From the cell containing the given text, extract its center point as [x, y] coordinate. 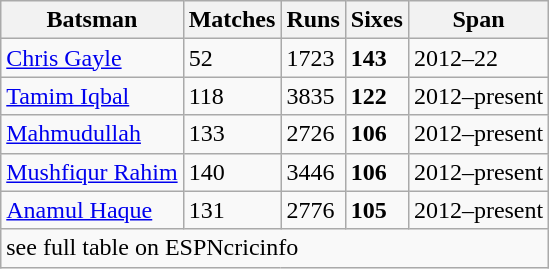
Tamim Iqbal [92, 96]
3835 [313, 96]
Runs [313, 20]
143 [376, 58]
Mushfiqur Rahim [92, 172]
131 [232, 210]
140 [232, 172]
Chris Gayle [92, 58]
Matches [232, 20]
Sixes [376, 20]
1723 [313, 58]
Anamul Haque [92, 210]
2726 [313, 134]
2776 [313, 210]
Mahmudullah [92, 134]
3446 [313, 172]
see full table on ESPNcricinfo [275, 248]
2012–22 [478, 58]
118 [232, 96]
133 [232, 134]
Batsman [92, 20]
Span [478, 20]
122 [376, 96]
105 [376, 210]
52 [232, 58]
